Determine the (X, Y) coordinate at the center of the cell enclosing the given text.  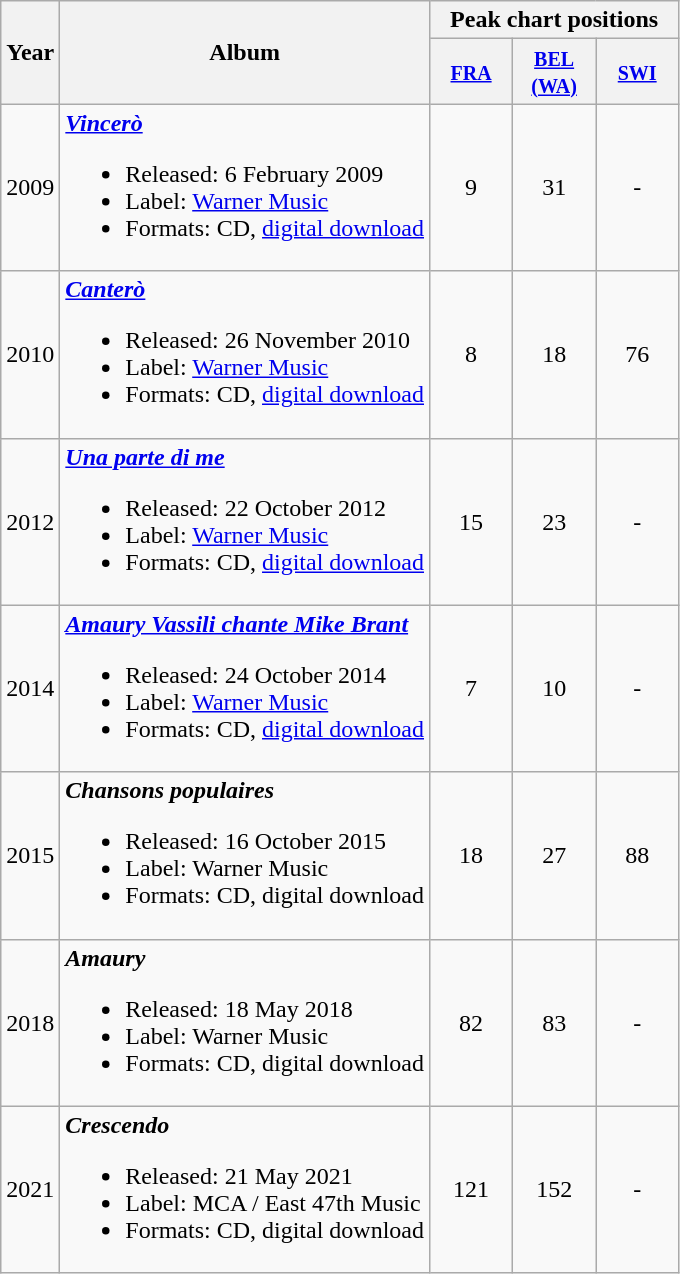
Peak chart positions (554, 20)
Una parte di meReleased: 22 October 2012Label: Warner MusicFormats: CD, digital download (245, 522)
VinceròReleased: 6 February 2009Label: Warner MusicFormats: CD, digital download (245, 188)
CanteròReleased: 26 November 2010Label: Warner MusicFormats: CD, digital download (245, 354)
121 (472, 1190)
BEL (WA) (554, 72)
31 (554, 188)
9 (472, 188)
2014 (30, 688)
27 (554, 856)
82 (472, 1022)
83 (554, 1022)
8 (472, 354)
Album (245, 52)
2021 (30, 1190)
10 (554, 688)
2018 (30, 1022)
CrescendoReleased: 21 May 2021Label: MCA / East 47th MusicFormats: CD, digital download (245, 1190)
2009 (30, 188)
FRA (472, 72)
76 (638, 354)
2012 (30, 522)
15 (472, 522)
Amaury Vassili chante Mike BrantReleased: 24 October 2014Label: Warner MusicFormats: CD, digital download (245, 688)
2010 (30, 354)
Year (30, 52)
2015 (30, 856)
AmauryReleased: 18 May 2018Label: Warner MusicFormats: CD, digital download (245, 1022)
7 (472, 688)
SWI (638, 72)
152 (554, 1190)
23 (554, 522)
Chansons populairesReleased: 16 October 2015Label: Warner MusicFormats: CD, digital download (245, 856)
88 (638, 856)
